Determine the (X, Y) coordinate at the center of the cell enclosing the given text.  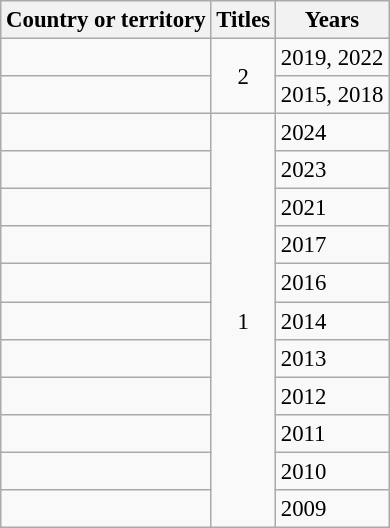
2019, 2022 (332, 58)
2014 (332, 321)
2017 (332, 245)
2016 (332, 283)
Titles (244, 20)
2 (244, 76)
2011 (332, 433)
2021 (332, 208)
2023 (332, 170)
2013 (332, 358)
2009 (332, 509)
2012 (332, 396)
Years (332, 20)
2015, 2018 (332, 95)
2024 (332, 133)
Country or territory (106, 20)
1 (244, 321)
2010 (332, 471)
